Capture the cell that displays the provided text and extract its (X, Y) central coordinate. 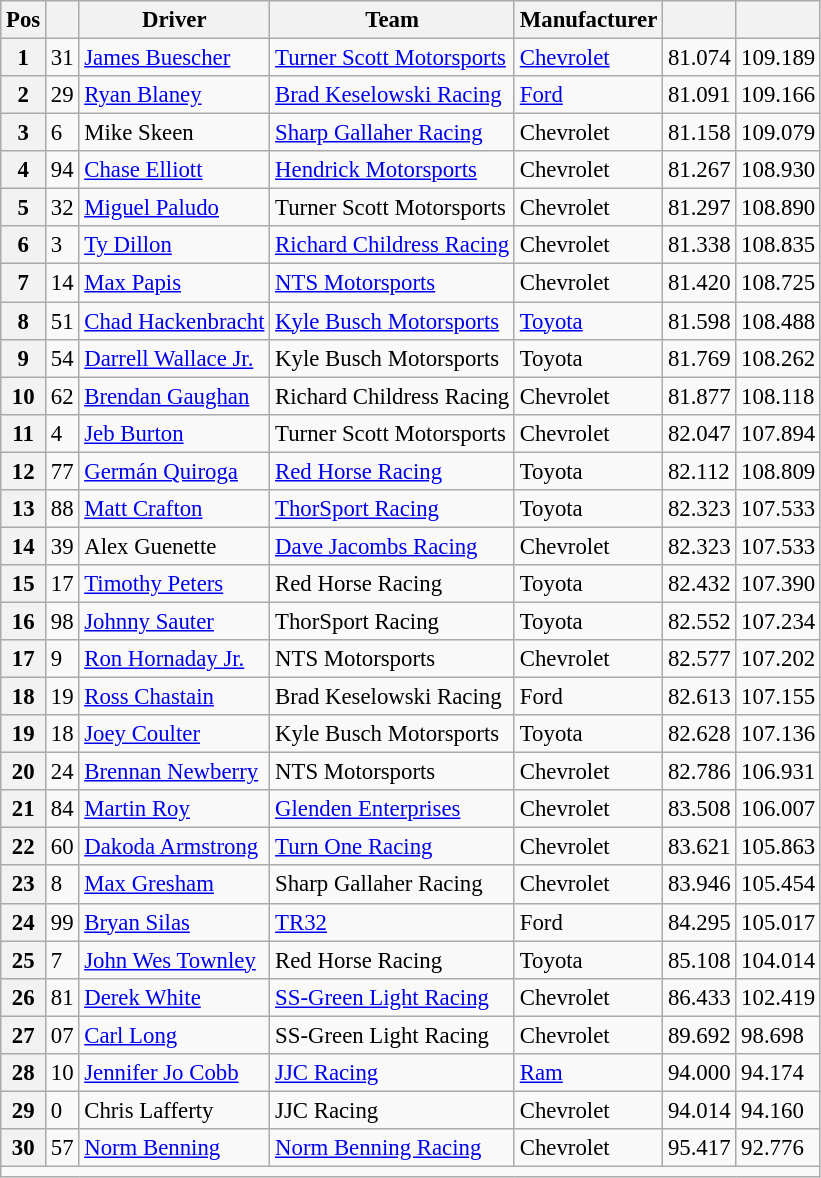
81.877 (700, 396)
94.014 (700, 1110)
107.155 (778, 697)
15 (24, 584)
108.262 (778, 358)
Ross Chastain (174, 697)
98.698 (778, 1035)
81.769 (700, 358)
105.017 (778, 922)
81.091 (700, 95)
Driver (174, 20)
Turn One Racing (392, 847)
109.166 (778, 95)
Pos (24, 20)
Johnny Sauter (174, 621)
109.189 (778, 58)
54 (62, 358)
108.488 (778, 321)
1 (24, 58)
108.809 (778, 471)
25 (24, 960)
Ty Dillon (174, 245)
Darrell Wallace Jr. (174, 358)
2 (24, 95)
Martin Roy (174, 809)
Norm Benning (174, 1148)
Hendrick Motorsports (392, 170)
Miguel Paludo (174, 208)
TR32 (392, 922)
94.000 (700, 1073)
Jennifer Jo Cobb (174, 1073)
104.014 (778, 960)
0 (62, 1110)
20 (24, 772)
81.158 (700, 133)
11 (24, 433)
Derek White (174, 997)
105.863 (778, 847)
86.433 (700, 997)
84.295 (700, 922)
94.174 (778, 1073)
82.552 (700, 621)
Mike Skeen (174, 133)
Ryan Blaney (174, 95)
22 (24, 847)
62 (62, 396)
83.621 (700, 847)
108.835 (778, 245)
Brendan Gaughan (174, 396)
98 (62, 621)
82.112 (700, 471)
28 (24, 1073)
106.931 (778, 772)
84 (62, 809)
57 (62, 1148)
99 (62, 922)
95.417 (700, 1148)
107.390 (778, 584)
John Wes Townley (174, 960)
94 (62, 170)
Matt Crafton (174, 509)
07 (62, 1035)
92.776 (778, 1148)
107.202 (778, 659)
81.338 (700, 245)
Manufacturer (588, 20)
Bryan Silas (174, 922)
James Buescher (174, 58)
77 (62, 471)
5 (24, 208)
Carl Long (174, 1035)
51 (62, 321)
Alex Guenette (174, 546)
60 (62, 847)
Joey Coulter (174, 734)
32 (62, 208)
109.079 (778, 133)
105.454 (778, 885)
108.725 (778, 283)
88 (62, 509)
81.297 (700, 208)
Germán Quiroga (174, 471)
107.136 (778, 734)
Chris Lafferty (174, 1110)
12 (24, 471)
Timothy Peters (174, 584)
85.108 (700, 960)
Norm Benning Racing (392, 1148)
Max Papis (174, 283)
23 (24, 885)
94.160 (778, 1110)
13 (24, 509)
Chad Hackenbracht (174, 321)
Ram (588, 1073)
107.894 (778, 433)
Glenden Enterprises (392, 809)
81 (62, 997)
108.118 (778, 396)
39 (62, 546)
81.598 (700, 321)
102.419 (778, 997)
27 (24, 1035)
Dakoda Armstrong (174, 847)
83.946 (700, 885)
82.577 (700, 659)
107.234 (778, 621)
Brennan Newberry (174, 772)
81.267 (700, 170)
82.613 (700, 697)
108.890 (778, 208)
82.432 (700, 584)
Ron Hornaday Jr. (174, 659)
31 (62, 58)
81.420 (700, 283)
82.786 (700, 772)
106.007 (778, 809)
Dave Jacombs Racing (392, 546)
89.692 (700, 1035)
108.930 (778, 170)
83.508 (700, 809)
Max Gresham (174, 885)
81.074 (700, 58)
82.047 (700, 433)
Chase Elliott (174, 170)
30 (24, 1148)
Jeb Burton (174, 433)
21 (24, 809)
16 (24, 621)
26 (24, 997)
82.628 (700, 734)
Team (392, 20)
